Return (X, Y) of the center of cell containing provided text 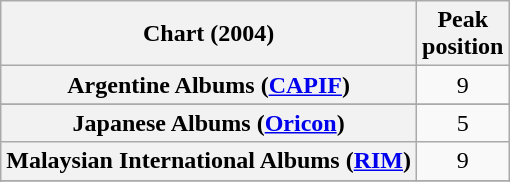
Malaysian International Albums (RIM) (209, 161)
Peakposition (463, 34)
Chart (2004) (209, 34)
5 (463, 123)
Japanese Albums (Oricon) (209, 123)
Argentine Albums (CAPIF) (209, 85)
